Find where the given text appears and provide that cell's center as (X, Y) coordinate. 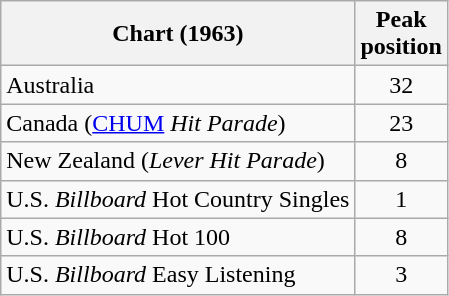
New Zealand (Lever Hit Parade) (178, 161)
32 (401, 85)
Peakposition (401, 34)
U.S. Billboard Hot 100 (178, 237)
23 (401, 123)
1 (401, 199)
Australia (178, 85)
Canada (CHUM Hit Parade) (178, 123)
U.S. Billboard Easy Listening (178, 275)
3 (401, 275)
Chart (1963) (178, 34)
U.S. Billboard Hot Country Singles (178, 199)
